Identify which cell holds the provided text, then report its [x, y] central coordinate. 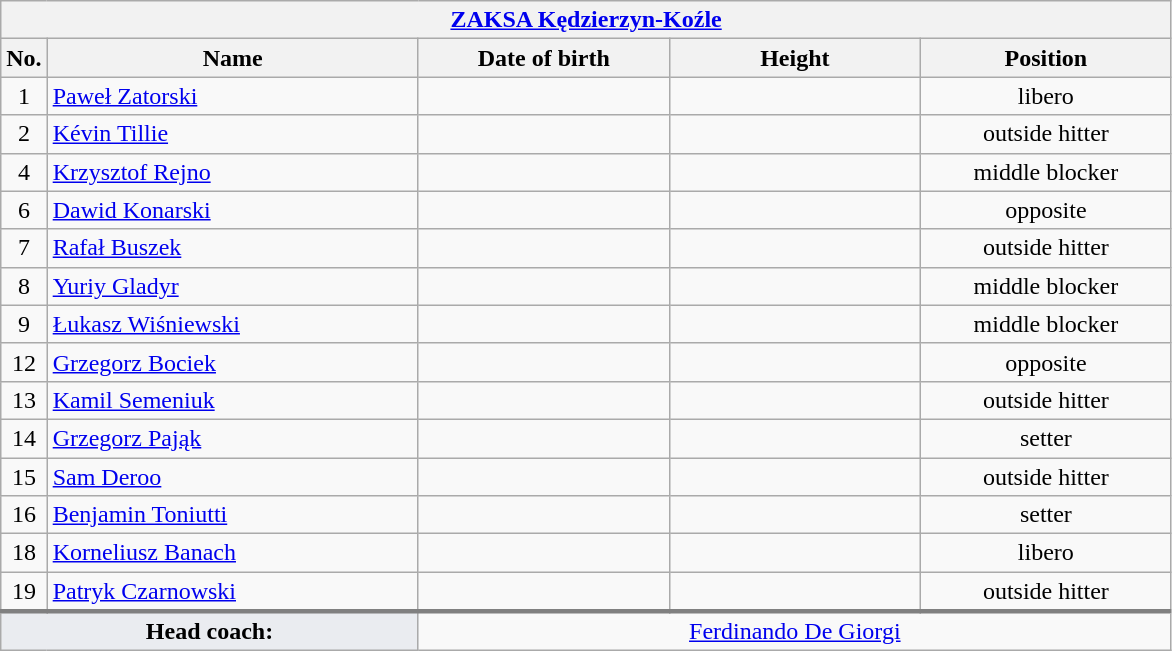
9 [24, 324]
18 [24, 553]
7 [24, 248]
2 [24, 134]
Patryk Czarnowski [232, 592]
Date of birth [544, 58]
Korneliusz Banach [232, 553]
Łukasz Wiśniewski [232, 324]
Grzegorz Bociek [232, 362]
12 [24, 362]
Rafał Buszek [232, 248]
Kévin Tillie [232, 134]
Height [794, 58]
Benjamin Toniutti [232, 515]
14 [24, 438]
ZAKSA Kędzierzyn-Koźle [586, 20]
19 [24, 592]
13 [24, 400]
15 [24, 477]
8 [24, 286]
Head coach: [210, 631]
No. [24, 58]
6 [24, 210]
Krzysztof Rejno [232, 172]
Yuriy Gladyr [232, 286]
1 [24, 96]
Ferdinando De Giorgi [794, 631]
Grzegorz Pająk [232, 438]
4 [24, 172]
Sam Deroo [232, 477]
16 [24, 515]
Kamil Semeniuk [232, 400]
Paweł Zatorski [232, 96]
Position [1046, 58]
Dawid Konarski [232, 210]
Name [232, 58]
